Find where the given text appears and provide that cell's center as (X, Y) coordinate. 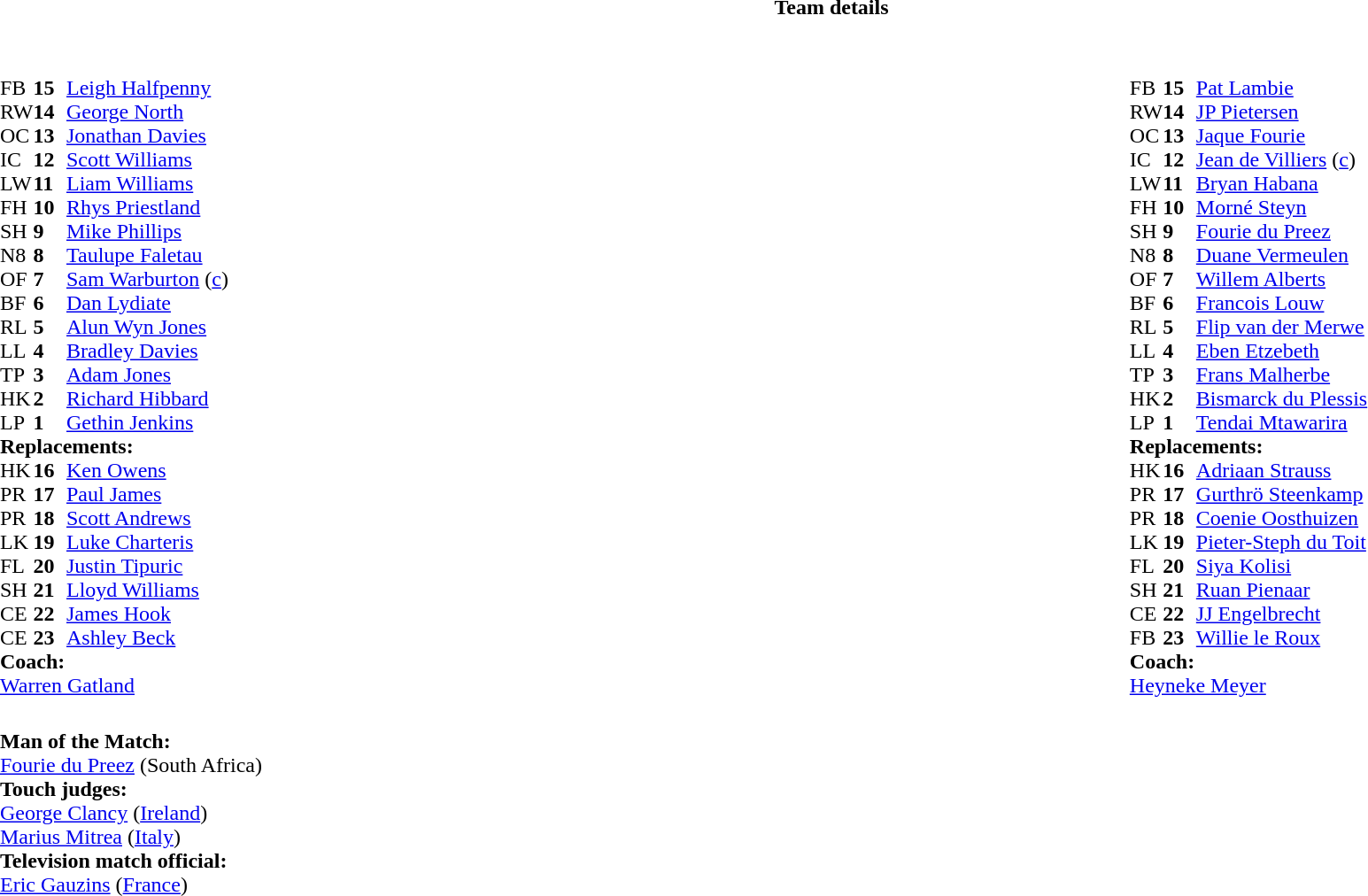
Flip van der Merwe (1282, 328)
Sam Warburton (c) (147, 280)
Adam Jones (147, 375)
James Hook (147, 614)
Scott Andrews (147, 519)
Morné Steyn (1282, 207)
Duane Vermeulen (1282, 255)
Paul James (147, 494)
Ashley Beck (147, 637)
Taulupe Faletau (147, 255)
Jaque Fourie (1282, 136)
Scott Williams (147, 159)
Willie le Roux (1282, 637)
Ken Owens (147, 471)
Francois Louw (1282, 303)
JP Pietersen (1282, 112)
Mike Phillips (147, 232)
Warren Gatland (114, 685)
Willem Alberts (1282, 280)
Richard Hibbard (147, 398)
Alun Wyn Jones (147, 328)
Adriaan Strauss (1282, 471)
Rhys Priestland (147, 207)
Lloyd Williams (147, 590)
Heyneke Meyer (1248, 685)
Jean de Villiers (c) (1282, 159)
Siya Kolisi (1282, 567)
Frans Malherbe (1282, 375)
Jonathan Davies (147, 136)
JJ Engelbrecht (1282, 614)
Tendai Mtawarira (1282, 423)
Luke Charteris (147, 542)
Fourie du Preez (1282, 232)
Bradley Davies (147, 351)
Gethin Jenkins (147, 423)
George North (147, 112)
Liam Williams (147, 184)
Bryan Habana (1282, 184)
Justin Tipuric (147, 567)
Dan Lydiate (147, 303)
Pieter-Steph du Toit (1282, 542)
Bismarck du Plessis (1282, 398)
Eben Etzebeth (1282, 351)
Leigh Halfpenny (147, 89)
Ruan Pienaar (1282, 590)
Coenie Oosthuizen (1282, 519)
Pat Lambie (1282, 89)
Gurthrö Steenkamp (1282, 494)
